Scan for the cell matching the given text and deliver its [X, Y] coordinate at center. 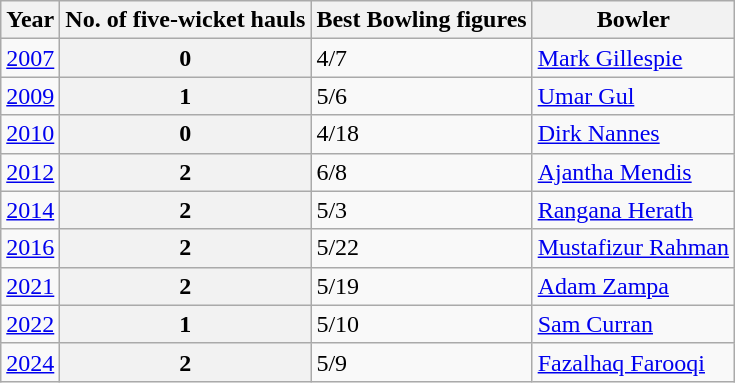
No. of five-wicket hauls [186, 20]
4/7 [422, 58]
5/6 [422, 96]
6/8 [422, 172]
Mark Gillespie [633, 58]
Fazalhaq Farooqi [633, 362]
Bowler [633, 20]
5/9 [422, 362]
2021 [30, 286]
Best Bowling figures [422, 20]
5/3 [422, 210]
2024 [30, 362]
2009 [30, 96]
Rangana Herath [633, 210]
5/22 [422, 248]
Umar Gul [633, 96]
5/19 [422, 286]
2016 [30, 248]
Dirk Nannes [633, 134]
2010 [30, 134]
Adam Zampa [633, 286]
Sam Curran [633, 324]
2007 [30, 58]
2014 [30, 210]
2012 [30, 172]
4/18 [422, 134]
2022 [30, 324]
5/10 [422, 324]
Mustafizur Rahman [633, 248]
Year [30, 20]
Ajantha Mendis [633, 172]
